Extract the (X, Y) coordinate from the center of the cell holding the provided text.  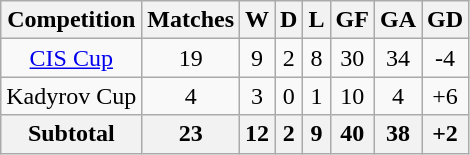
23 (191, 134)
L (316, 20)
Subtotal (72, 134)
38 (398, 134)
0 (289, 96)
12 (258, 134)
GD (446, 20)
Matches (191, 20)
19 (191, 58)
D (289, 20)
-4 (446, 58)
Competition (72, 20)
34 (398, 58)
+2 (446, 134)
GF (352, 20)
30 (352, 58)
3 (258, 96)
W (258, 20)
Kadyrov Cup (72, 96)
CIS Cup (72, 58)
8 (316, 58)
GA (398, 20)
1 (316, 96)
40 (352, 134)
10 (352, 96)
+6 (446, 96)
